Identify which cell holds the provided text, then report its [X, Y] central coordinate. 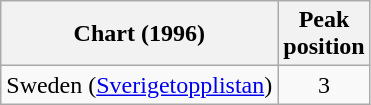
Sweden (Sverigetopplistan) [140, 85]
Peakposition [324, 34]
3 [324, 85]
Chart (1996) [140, 34]
